For the text-containing cell, return its midpoint in (x, y) coordinate format. 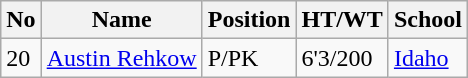
HT/WT (342, 20)
6'3/200 (342, 58)
P/PK (249, 58)
School (428, 20)
No (21, 20)
20 (21, 58)
Idaho (428, 58)
Position (249, 20)
Name (122, 20)
Austin Rehkow (122, 58)
